Scan for the cell matching the given text and deliver its [x, y] coordinate at center. 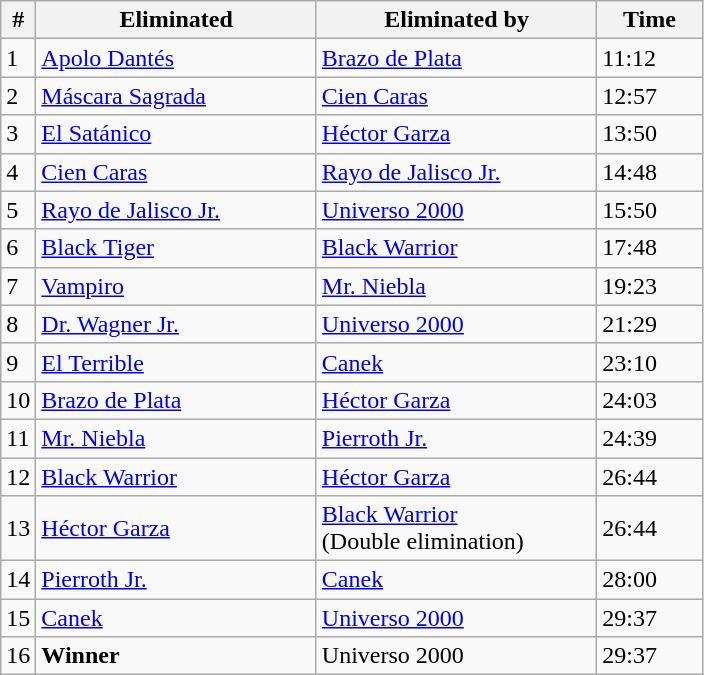
12:57 [650, 96]
Black Warrior(Double elimination) [456, 528]
Winner [176, 656]
21:29 [650, 324]
10 [18, 400]
Apolo Dantés [176, 58]
15:50 [650, 210]
Máscara Sagrada [176, 96]
2 [18, 96]
# [18, 20]
Dr. Wagner Jr. [176, 324]
6 [18, 248]
El Satánico [176, 134]
15 [18, 618]
12 [18, 477]
El Terrible [176, 362]
11:12 [650, 58]
Vampiro [176, 286]
24:39 [650, 438]
7 [18, 286]
9 [18, 362]
11 [18, 438]
14:48 [650, 172]
17:48 [650, 248]
4 [18, 172]
16 [18, 656]
13:50 [650, 134]
Time [650, 20]
Eliminated by [456, 20]
23:10 [650, 362]
19:23 [650, 286]
8 [18, 324]
28:00 [650, 580]
24:03 [650, 400]
5 [18, 210]
3 [18, 134]
1 [18, 58]
Black Tiger [176, 248]
13 [18, 528]
Eliminated [176, 20]
14 [18, 580]
